For the text-containing cell, return its midpoint in (x, y) coordinate format. 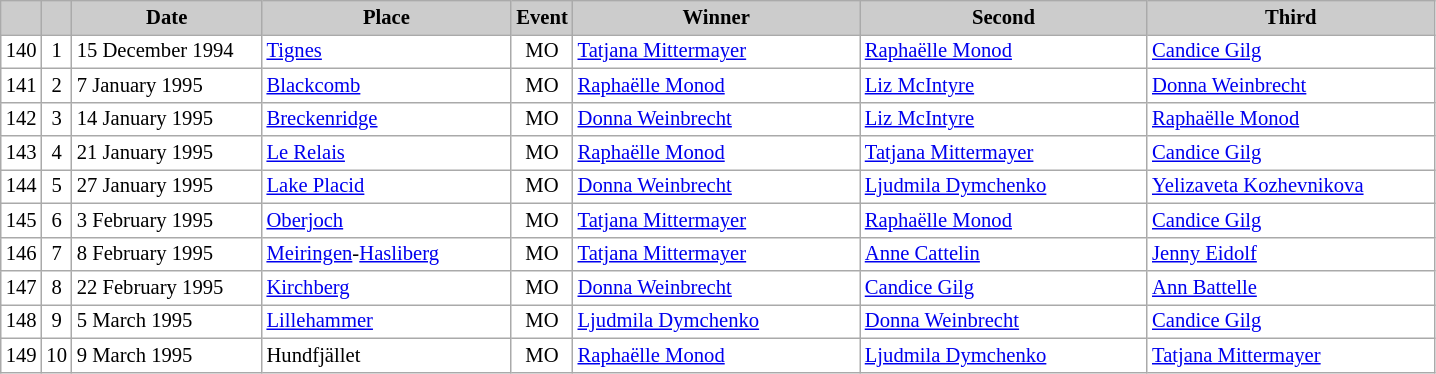
4 (56, 153)
7 January 1995 (167, 85)
8 February 1995 (167, 254)
21 January 1995 (167, 153)
Jenny Eidolf (1290, 254)
7 (56, 254)
143 (22, 153)
Le Relais (387, 153)
149 (22, 355)
Anne Cattelin (1004, 254)
Place (387, 17)
Event (542, 17)
Third (1290, 17)
Hundfjället (387, 355)
Meiringen-Hasliberg (387, 254)
Ann Battelle (1290, 287)
Date (167, 17)
141 (22, 85)
27 January 1995 (167, 186)
8 (56, 287)
146 (22, 254)
Kirchberg (387, 287)
Breckenridge (387, 119)
Second (1004, 17)
Tignes (387, 51)
148 (22, 321)
140 (22, 51)
147 (22, 287)
144 (22, 186)
14 January 1995 (167, 119)
9 (56, 321)
3 (56, 119)
5 (56, 186)
6 (56, 220)
10 (56, 355)
1 (56, 51)
Winner (716, 17)
2 (56, 85)
Lillehammer (387, 321)
145 (22, 220)
22 February 1995 (167, 287)
15 December 1994 (167, 51)
Lake Placid (387, 186)
5 March 1995 (167, 321)
142 (22, 119)
3 February 1995 (167, 220)
Yelizaveta Kozhevnikova (1290, 186)
9 March 1995 (167, 355)
Blackcomb (387, 85)
Oberjoch (387, 220)
